Capture the cell that displays the provided text and extract its [X, Y] central coordinate. 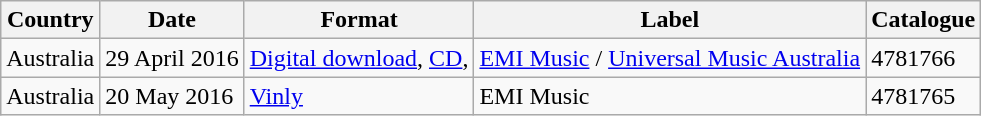
20 May 2016 [172, 96]
Vinly [359, 96]
Digital download, CD, [359, 58]
29 April 2016 [172, 58]
4781766 [924, 58]
Country [50, 20]
EMI Music / Universal Music Australia [670, 58]
Label [670, 20]
Date [172, 20]
4781765 [924, 96]
Catalogue [924, 20]
Format [359, 20]
EMI Music [670, 96]
